From the cell containing the given text, extract its center point as (x, y) coordinate. 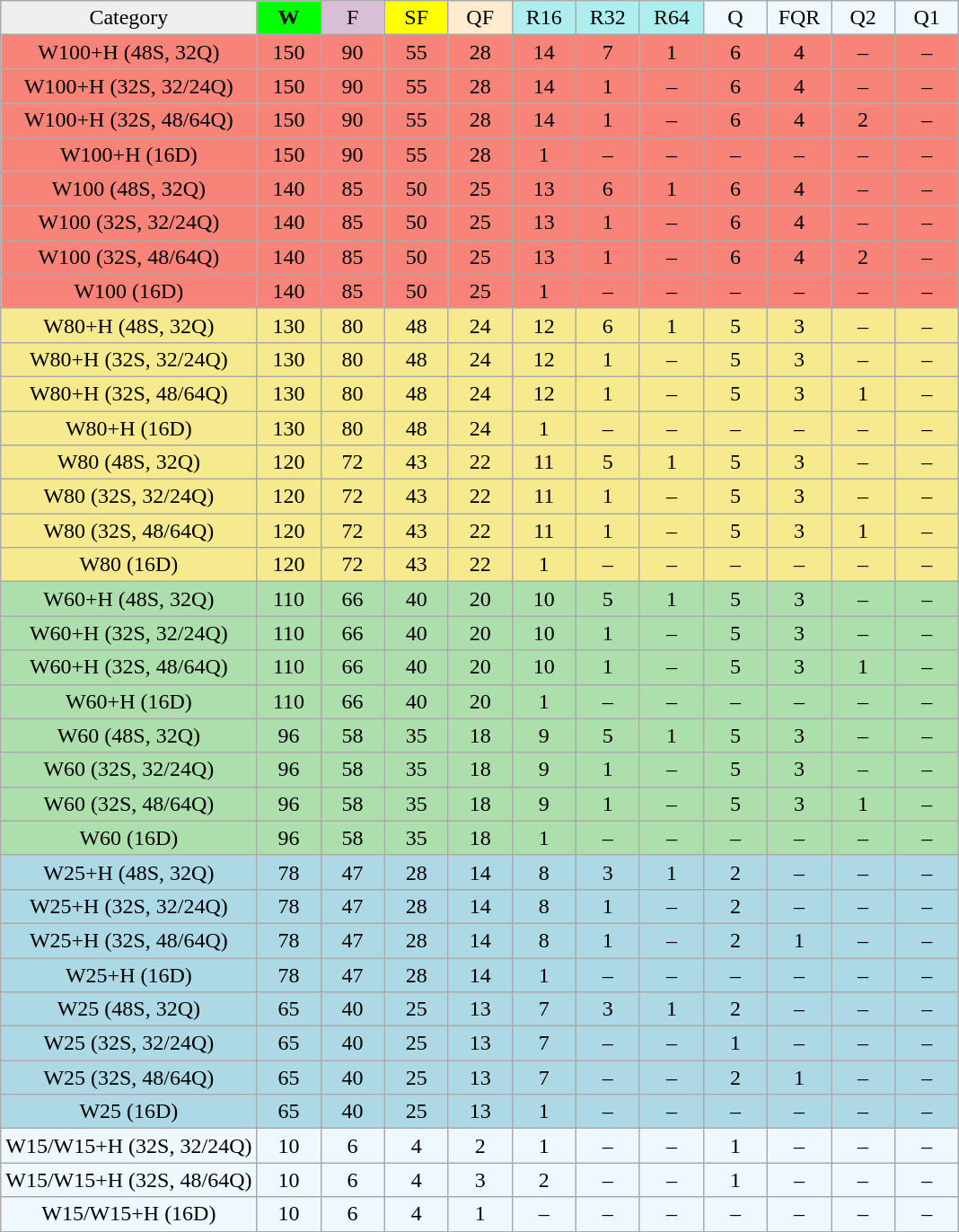
W60 (16D) (129, 838)
W25 (16D) (129, 1112)
W25+H (16D) (129, 974)
Q2 (864, 18)
W60 (32S, 48/64Q) (129, 804)
W25+H (32S, 32/24Q) (129, 906)
W60+H (32S, 48/64Q) (129, 667)
R64 (672, 18)
W100 (32S, 48/64Q) (129, 257)
FQR (799, 18)
R16 (544, 18)
W100+H (32S, 32/24Q) (129, 86)
W100+H (16D) (129, 154)
W80 (16D) (129, 565)
W60+H (16D) (129, 701)
W (289, 18)
W80 (48S, 32Q) (129, 462)
W80+H (32S, 48/64Q) (129, 393)
W60+H (32S, 32/24Q) (129, 633)
W15/W15+H (16D) (129, 1214)
W60 (48S, 32Q) (129, 735)
Q1 (927, 18)
W100+H (48S, 32Q) (129, 52)
SF (417, 18)
W25+H (32S, 48/64Q) (129, 940)
W80+H (48S, 32Q) (129, 325)
W25 (48S, 32Q) (129, 1009)
W25 (32S, 48/64Q) (129, 1078)
W60+H (48S, 32Q) (129, 599)
R32 (607, 18)
W80+H (16D) (129, 428)
Category (129, 18)
W25 (32S, 32/24Q) (129, 1043)
W80 (32S, 48/64Q) (129, 531)
W25+H (48S, 32Q) (129, 872)
W100 (48S, 32Q) (129, 189)
W100 (32S, 32/24Q) (129, 223)
W100+H (32S, 48/64Q) (129, 120)
W100 (16D) (129, 291)
QF (479, 18)
W15/W15+H (32S, 48/64Q) (129, 1180)
W60 (32S, 32/24Q) (129, 770)
W80 (32S, 32/24Q) (129, 497)
W15/W15+H (32S, 32/24Q) (129, 1146)
F (352, 18)
W80+H (32S, 32/24Q) (129, 359)
Q (735, 18)
